Find where the given text appears and provide that cell's center as (x, y) coordinate. 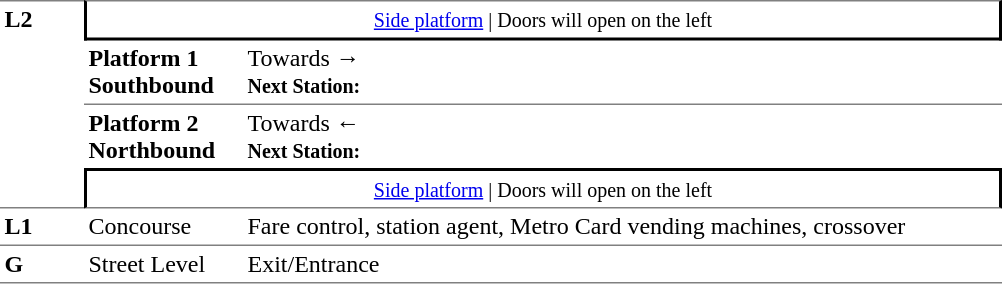
L1 (42, 226)
Platform 1Southbound (164, 72)
Fare control, station agent, Metro Card vending machines, crossover (622, 226)
Towards → Next Station: (622, 72)
Platform 2Northbound (164, 136)
Concourse (164, 226)
Towards ← Next Station: (622, 136)
L2 (42, 104)
Exit/Entrance (622, 264)
Street Level (164, 264)
G (42, 264)
